Output the [x, y] coordinate of the center of the cell containing the given text.  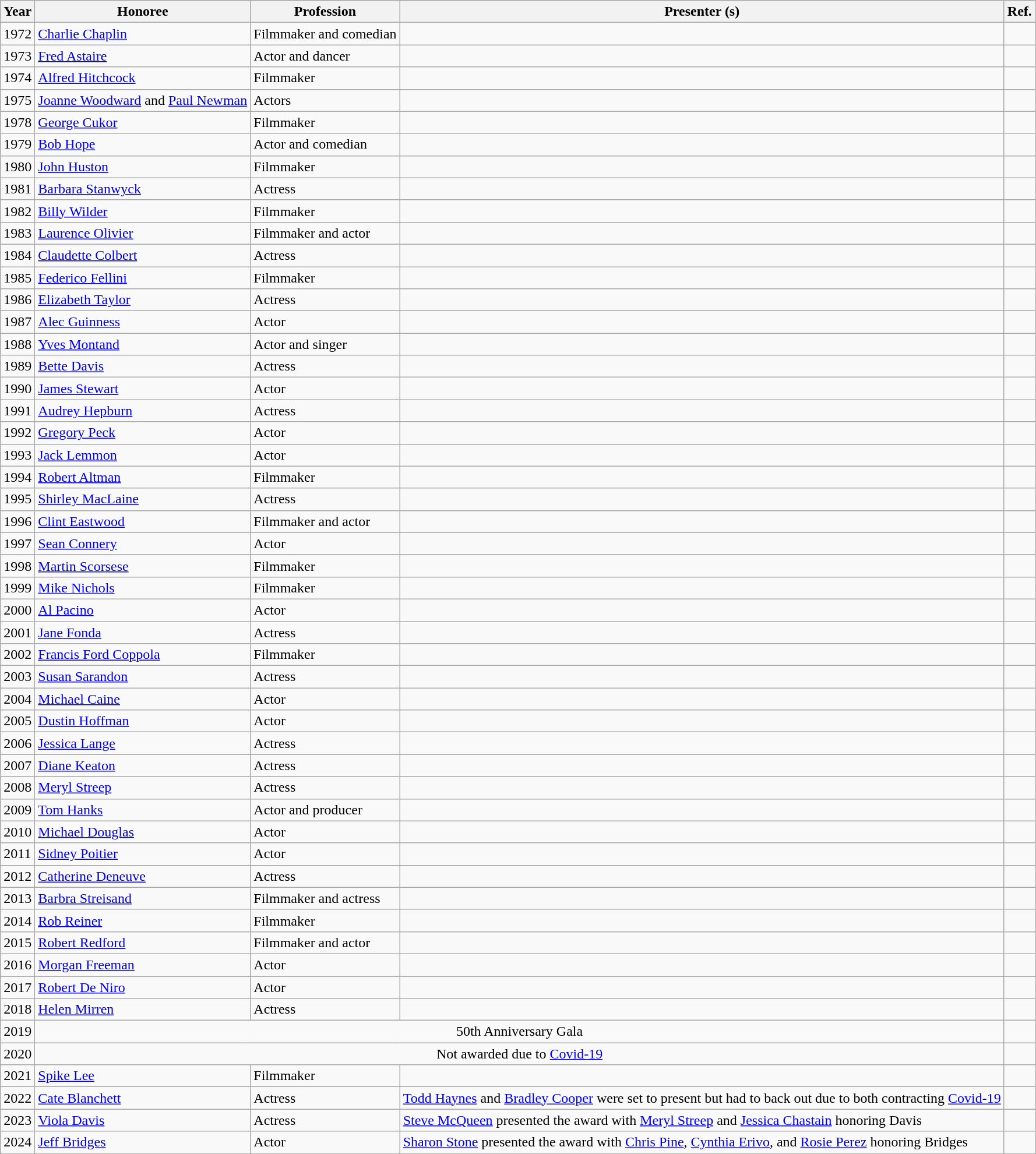
1979 [17, 144]
1987 [17, 322]
2005 [17, 721]
1972 [17, 34]
Robert De Niro [143, 987]
2002 [17, 655]
Robert Redford [143, 943]
1975 [17, 100]
Charlie Chaplin [143, 34]
1995 [17, 499]
Tom Hanks [143, 810]
Claudette Colbert [143, 255]
Barbara Stanwyck [143, 189]
Helen Mirren [143, 1010]
1990 [17, 389]
1988 [17, 344]
Jessica Lange [143, 743]
2018 [17, 1010]
1985 [17, 278]
Yves Montand [143, 344]
1994 [17, 477]
Profession [325, 12]
Jane Fonda [143, 632]
2021 [17, 1076]
1974 [17, 78]
Jeff Bridges [143, 1142]
Viola Davis [143, 1120]
Laurence Olivier [143, 233]
2003 [17, 677]
Alfred Hitchcock [143, 78]
Audrey Hepburn [143, 411]
2011 [17, 854]
1973 [17, 56]
2023 [17, 1120]
Filmmaker and actress [325, 898]
1978 [17, 122]
Diane Keaton [143, 765]
2013 [17, 898]
Meryl Streep [143, 788]
Ref. [1020, 12]
Joanne Woodward and Paul Newman [143, 100]
1999 [17, 588]
Actors [325, 100]
Michael Douglas [143, 832]
Federico Fellini [143, 278]
Presenter (s) [702, 12]
Sean Connery [143, 544]
Actor and singer [325, 344]
50th Anniversary Gala [520, 1032]
2016 [17, 965]
Not awarded due to Covid-19 [520, 1054]
Shirley MacLaine [143, 499]
Filmmaker and comedian [325, 34]
2008 [17, 788]
1986 [17, 300]
Morgan Freeman [143, 965]
Sharon Stone presented the award with Chris Pine, Cynthia Erivo, and Rosie Perez honoring Bridges [702, 1142]
2022 [17, 1098]
Barbra Streisand [143, 898]
1996 [17, 521]
1991 [17, 411]
1993 [17, 455]
Actor and producer [325, 810]
Spike Lee [143, 1076]
Clint Eastwood [143, 521]
Elizabeth Taylor [143, 300]
Bob Hope [143, 144]
2019 [17, 1032]
Rob Reiner [143, 920]
2000 [17, 610]
Martin Scorsese [143, 566]
George Cukor [143, 122]
2015 [17, 943]
Honoree [143, 12]
2001 [17, 632]
1997 [17, 544]
Al Pacino [143, 610]
Francis Ford Coppola [143, 655]
Cate Blanchett [143, 1098]
2024 [17, 1142]
Year [17, 12]
2004 [17, 699]
Susan Sarandon [143, 677]
Actor and dancer [325, 56]
Catherine Deneuve [143, 876]
Sidney Poitier [143, 854]
Dustin Hoffman [143, 721]
Bette Davis [143, 366]
1998 [17, 566]
Billy Wilder [143, 211]
2006 [17, 743]
2007 [17, 765]
2017 [17, 987]
Jack Lemmon [143, 455]
1989 [17, 366]
2009 [17, 810]
Alec Guinness [143, 322]
2014 [17, 920]
Michael Caine [143, 699]
2010 [17, 832]
Actor and comedian [325, 144]
James Stewart [143, 389]
1981 [17, 189]
Fred Astaire [143, 56]
Todd Haynes and Bradley Cooper were set to present but had to back out due to both contracting Covid-19 [702, 1098]
1982 [17, 211]
Gregory Peck [143, 433]
2020 [17, 1054]
1983 [17, 233]
Mike Nichols [143, 588]
Steve McQueen presented the award with Meryl Streep and Jessica Chastain honoring Davis [702, 1120]
2012 [17, 876]
John Huston [143, 167]
1984 [17, 255]
1992 [17, 433]
1980 [17, 167]
Robert Altman [143, 477]
